Output the (X, Y) coordinate of the center of the cell containing the given text.  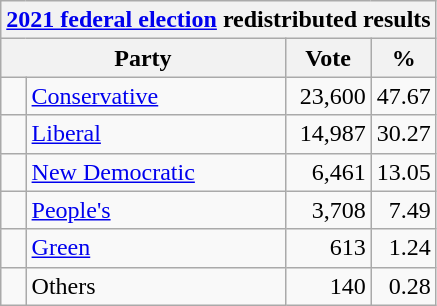
Others (156, 286)
Liberal (156, 134)
6,461 (328, 172)
Green (156, 248)
7.49 (404, 210)
30.27 (404, 134)
13.05 (404, 172)
23,600 (328, 96)
0.28 (404, 286)
Party (143, 58)
% (404, 58)
Conservative (156, 96)
140 (328, 286)
3,708 (328, 210)
New Democratic (156, 172)
47.67 (404, 96)
2021 federal election redistributed results (218, 20)
14,987 (328, 134)
People's (156, 210)
Vote (328, 58)
613 (328, 248)
1.24 (404, 248)
